Return the [x, y] coordinate for the center point of the cell that contains the specified text.  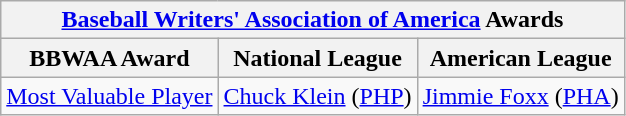
Most Valuable Player [110, 96]
Chuck Klein (PHP) [318, 96]
Jimmie Foxx (PHA) [520, 96]
Baseball Writers' Association of America Awards [312, 20]
National League [318, 58]
American League [520, 58]
BBWAA Award [110, 58]
